Locate the cell with the specified text and output its [x, y] center coordinate. 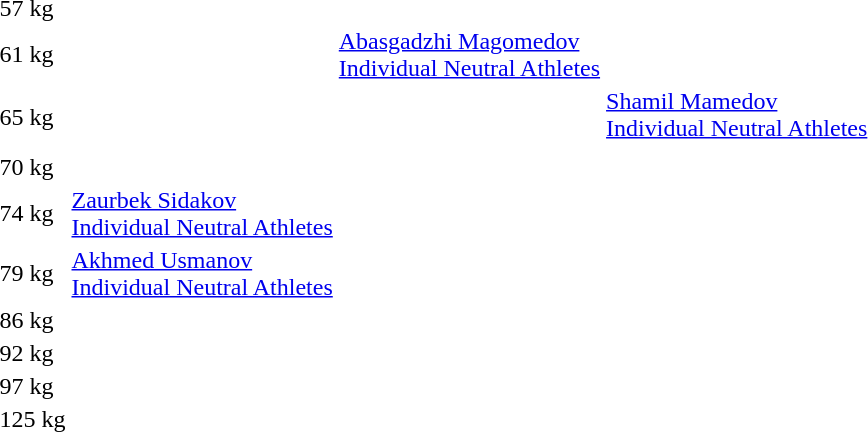
Akhmed Usmanov Individual Neutral Athletes [202, 274]
Zaurbek Sidakov Individual Neutral Athletes [202, 214]
Abasgadzhi Magomedov Individual Neutral Athletes [469, 54]
